Detect which cell encompasses the target text, then output its [X, Y] center coordinate. 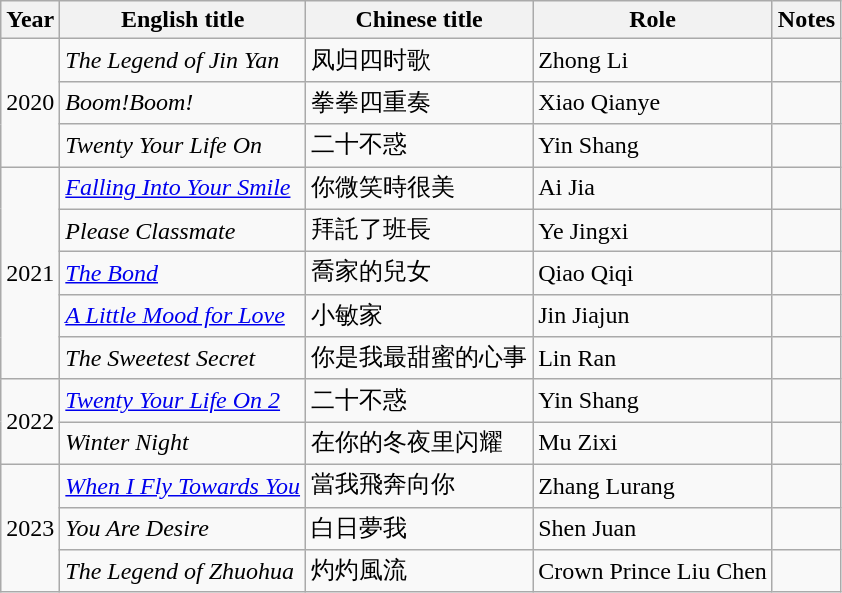
白日夢我 [420, 528]
A Little Mood for Love [183, 316]
Mu Zixi [653, 444]
The Legend of Zhuohua [183, 572]
Role [653, 20]
Ai Jia [653, 188]
Qiao Qiqi [653, 274]
當我飛奔向你 [420, 486]
You Are Desire [183, 528]
2020 [30, 103]
Please Classmate [183, 230]
在你的冬夜里闪耀 [420, 444]
2022 [30, 422]
Winter Night [183, 444]
你微笑時很美 [420, 188]
Zhang Lurang [653, 486]
The Legend of Jin Yan [183, 60]
Year [30, 20]
Lin Ran [653, 358]
凤归四时歌 [420, 60]
Crown Prince Liu Chen [653, 572]
Notes [806, 20]
The Sweetest Secret [183, 358]
2023 [30, 528]
拜託了班長 [420, 230]
Twenty Your Life On 2 [183, 400]
Jin Jiajun [653, 316]
灼灼風流 [420, 572]
Boom!Boom! [183, 102]
小敏家 [420, 316]
Falling Into Your Smile [183, 188]
拳拳四重奏 [420, 102]
Twenty Your Life On [183, 146]
English title [183, 20]
Chinese title [420, 20]
The Bond [183, 274]
When I Fly Towards You [183, 486]
Ye Jingxi [653, 230]
喬家的兒女 [420, 274]
你是我最甜蜜的心事 [420, 358]
Xiao Qianye [653, 102]
2021 [30, 272]
Shen Juan [653, 528]
Zhong Li [653, 60]
